Determine the (X, Y) coordinate at the center of the cell enclosing the given text.  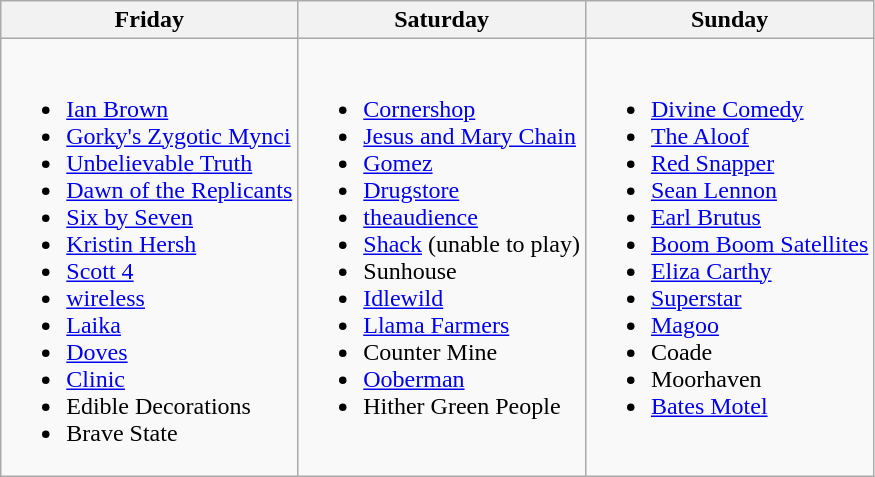
Saturday (442, 20)
Friday (150, 20)
CornershopJesus and Mary ChainGomezDrugstoretheaudienceShack (unable to play)SunhouseIdlewildLlama FarmersCounter MineOobermanHither Green People (442, 258)
Sunday (729, 20)
Divine ComedyThe AloofRed SnapperSean LennonEarl BrutusBoom Boom SatellitesEliza CarthySuperstarMagooCoadeMoorhavenBates Motel (729, 258)
